Detect which cell encompasses the target text, then output its (x, y) center coordinate. 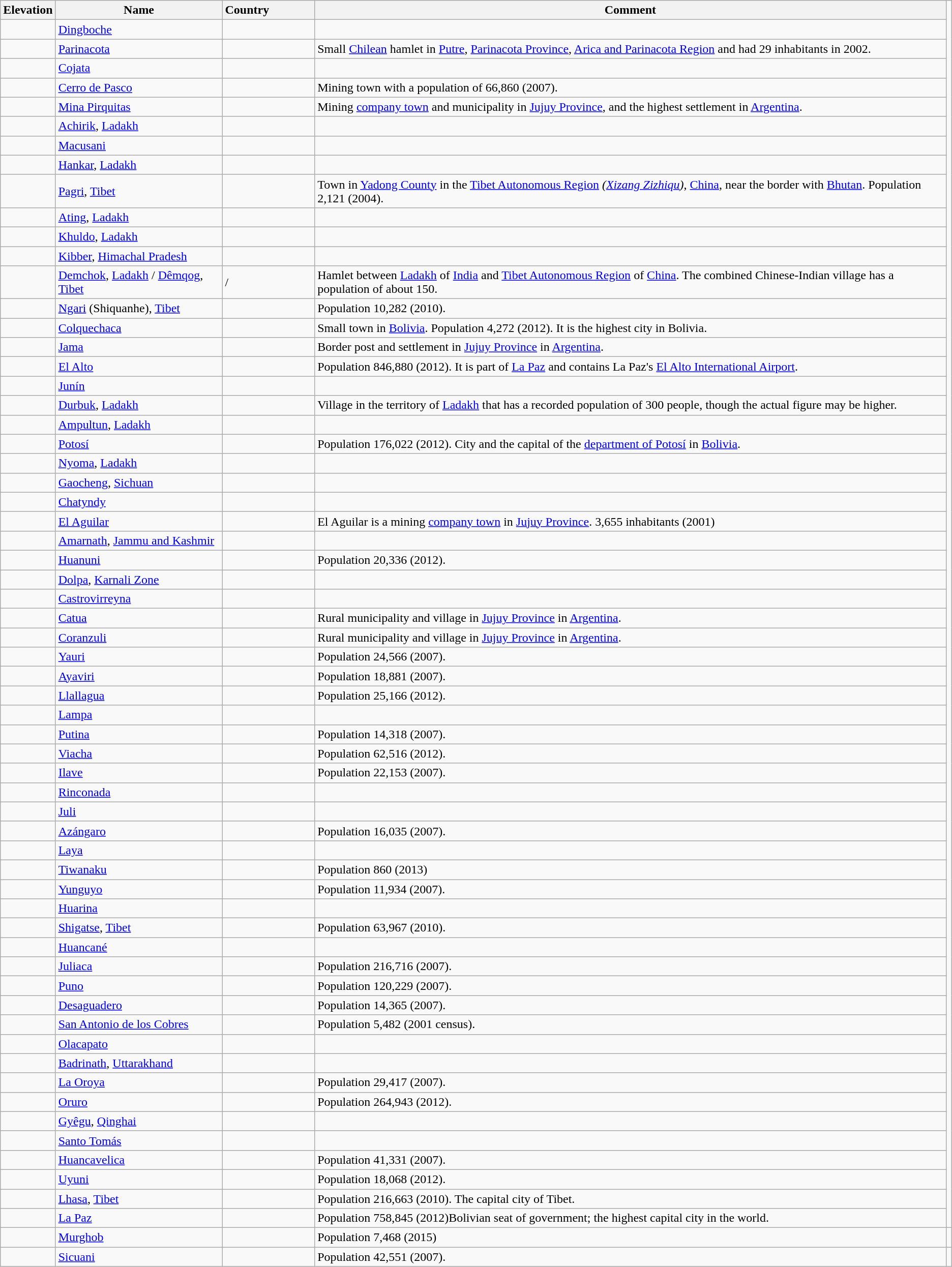
Desaguadero (139, 1005)
Population 29,417 (2007). (631, 1082)
Population 860 (2013) (631, 869)
Hamlet between Ladakh of India and Tibet Autonomous Region of China. The combined Chinese-Indian village has a population of about 150. (631, 283)
Population 62,516 (2012). (631, 753)
La Paz (139, 1218)
Population 5,482 (2001 census). (631, 1024)
Badrinath, Uttarakhand (139, 1063)
Population 42,551 (2007). (631, 1257)
Population 10,282 (2010). (631, 309)
Population 176,022 (2012). City and the capital of the department of Potosí in Bolivia. (631, 444)
Catua (139, 618)
Llallagua (139, 696)
Population 22,153 (2007). (631, 773)
Name (139, 10)
Cojata (139, 68)
Amarnath, Jammu and Kashmir (139, 540)
Huancavelica (139, 1160)
Nyoma, Ladakh (139, 463)
Population 7,468 (2015) (631, 1238)
Population 24,566 (2007). (631, 657)
Uyuni (139, 1179)
Population 41,331 (2007). (631, 1160)
Population 758,845 (2012)Bolivian seat of government; the highest capital city in the world. (631, 1218)
Shigatse, Tibet (139, 928)
Santo Tomás (139, 1140)
Population 14,318 (2007). (631, 734)
Juli (139, 811)
Cerro de Pasco (139, 87)
Juliaca (139, 967)
Murghob (139, 1238)
Mina Pirquitas (139, 107)
Population 264,943 (2012). (631, 1102)
Ilave (139, 773)
Yunguyo (139, 889)
Population 11,934 (2007). (631, 889)
Demchok, Ladakh / Dêmqog, Tibet (139, 283)
Gaocheng, Sichuan (139, 482)
Population 25,166 (2012). (631, 696)
Coranzuli (139, 638)
Castrovirreyna (139, 599)
Mining town with a population of 66,860 (2007). (631, 87)
Lhasa, Tibet (139, 1198)
Population 216,716 (2007). (631, 967)
Huanuni (139, 560)
Durbuk, Ladakh (139, 405)
Azángaro (139, 831)
Elevation (28, 10)
Putina (139, 734)
El Aguilar is a mining company town in Jujuy Province. 3,655 inhabitants (2001) (631, 521)
Tiwanaku (139, 869)
Pagri, Tibet (139, 191)
Colquechaca (139, 328)
Ngari (Shiquanhe), Tibet (139, 309)
Huarina (139, 909)
Lampa (139, 715)
Small Chilean hamlet in Putre, Parinacota Province, Arica and Parinacota Region and had 29 inhabitants in 2002. (631, 49)
Population 846,880 (2012). It is part of La Paz and contains La Paz's El Alto International Airport. (631, 367)
Macusani (139, 145)
Gyêgu, Qinghai (139, 1121)
Population 18,881 (2007). (631, 676)
/ (269, 283)
Dingboche (139, 29)
Huancané (139, 947)
Potosí (139, 444)
Ampultun, Ladakh (139, 425)
Dolpa, Karnali Zone (139, 579)
Ating, Ladakh (139, 217)
Rinconada (139, 792)
Parinacota (139, 49)
Oruro (139, 1102)
Border post and settlement in Jujuy Province in Argentina. (631, 347)
Mining company town and municipality in Jujuy Province, and the highest settlement in Argentina. (631, 107)
Sicuani (139, 1257)
El Alto (139, 367)
Olacapato (139, 1044)
Small town in Bolivia. Population 4,272 (2012). It is the highest city in Bolivia. (631, 328)
La Oroya (139, 1082)
Achirik, Ladakh (139, 126)
Laya (139, 850)
Town in Yadong County in the Tibet Autonomous Region (Xizang Zizhiqu), China, near the border with Bhutan. Population 2,121 (2004). (631, 191)
Population 63,967 (2010). (631, 928)
Population 16,035 (2007). (631, 831)
Population 20,336 (2012). (631, 560)
Viacha (139, 753)
Ayaviri (139, 676)
Khuldo, Ladakh (139, 236)
Yauri (139, 657)
Kibber, Himachal Pradesh (139, 256)
Chatyndy (139, 502)
Population 14,365 (2007). (631, 1005)
Puno (139, 986)
Hankar, Ladakh (139, 165)
Jama (139, 347)
Country (269, 10)
Comment (631, 10)
Population 18,068 (2012). (631, 1179)
Population 120,229 (2007). (631, 986)
San Antonio de los Cobres (139, 1024)
Village in the territory of Ladakh that has a recorded population of 300 people, though the actual figure may be higher. (631, 405)
Population 216,663 (2010). The capital city of Tibet. (631, 1198)
Junín (139, 386)
El Aguilar (139, 521)
